From the cell containing the given text, extract its center point as [x, y] coordinate. 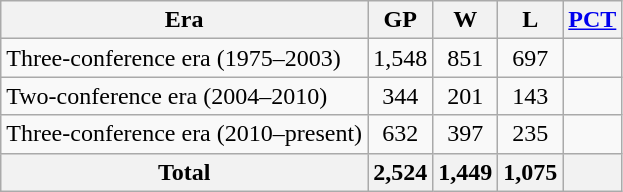
Three-conference era (2010–present) [184, 134]
201 [466, 96]
632 [400, 134]
1,075 [530, 172]
697 [530, 58]
PCT [592, 20]
143 [530, 96]
Three-conference era (1975–2003) [184, 58]
GP [400, 20]
W [466, 20]
Era [184, 20]
1,548 [400, 58]
Total [184, 172]
2,524 [400, 172]
397 [466, 134]
851 [466, 58]
Two-conference era (2004–2010) [184, 96]
L [530, 20]
344 [400, 96]
1,449 [466, 172]
235 [530, 134]
